Scan for the cell matching the given text and deliver its [X, Y] coordinate at center. 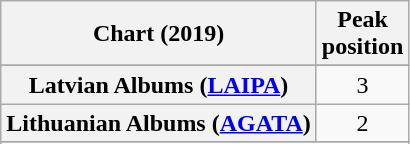
Latvian Albums (LAIPA) [159, 85]
Lithuanian Albums (AGATA) [159, 123]
Chart (2019) [159, 34]
Peakposition [362, 34]
3 [362, 85]
2 [362, 123]
